Output the [x, y] coordinate of the center of the cell containing the given text.  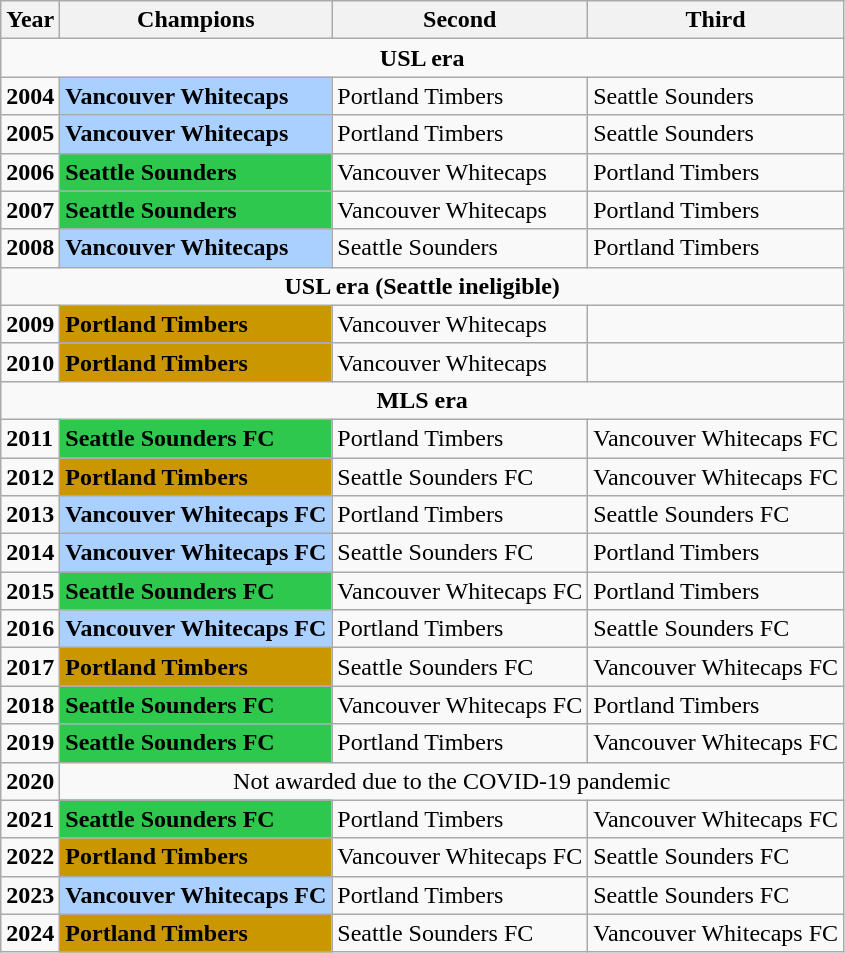
2020 [30, 781]
MLS era [422, 400]
2022 [30, 857]
2016 [30, 629]
2009 [30, 324]
2023 [30, 895]
Second [460, 20]
2012 [30, 477]
2006 [30, 172]
Champions [196, 20]
2017 [30, 667]
2014 [30, 553]
2019 [30, 743]
2024 [30, 933]
2005 [30, 134]
2021 [30, 819]
2010 [30, 362]
2008 [30, 248]
Third [716, 20]
2018 [30, 705]
2015 [30, 591]
2011 [30, 438]
USL era (Seattle ineligible) [422, 286]
USL era [422, 58]
2007 [30, 210]
Not awarded due to the COVID-19 pandemic [452, 781]
2013 [30, 515]
Year [30, 20]
2004 [30, 96]
